Locate the cell with the specified text and output its (X, Y) center coordinate. 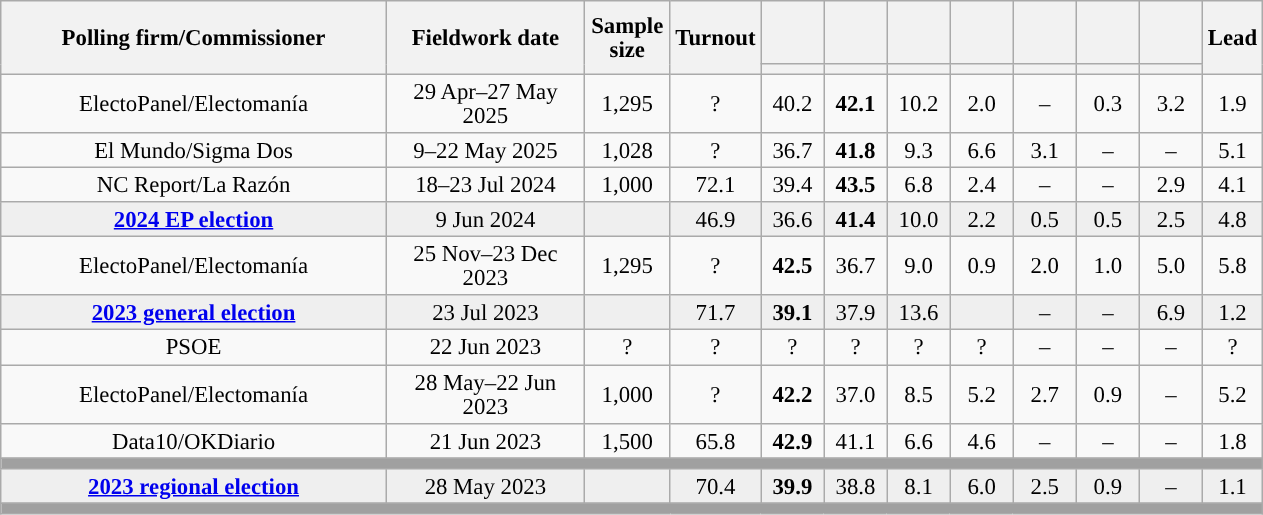
8.5 (918, 394)
25 Nov–23 Dec 2023 (485, 266)
9 Jun 2024 (485, 220)
29 Apr–27 May 2025 (485, 104)
1.8 (1232, 440)
46.9 (716, 220)
2.7 (1044, 394)
18–23 Jul 2024 (485, 186)
38.8 (856, 486)
37.0 (856, 394)
5.0 (1170, 266)
5.8 (1232, 266)
6.0 (982, 486)
22 Jun 2023 (485, 348)
Data10/OKDiario (194, 440)
39.1 (792, 314)
Lead (1232, 38)
5.1 (1232, 150)
3.1 (1044, 150)
4.1 (1232, 186)
2.9 (1170, 186)
1.1 (1232, 486)
9.0 (918, 266)
1.0 (1108, 266)
41.4 (856, 220)
NC Report/La Razón (194, 186)
10.2 (918, 104)
2024 EP election (194, 220)
28 May–22 Jun 2023 (485, 394)
6.8 (918, 186)
70.4 (716, 486)
42.1 (856, 104)
39.4 (792, 186)
8.1 (918, 486)
39.9 (792, 486)
Turnout (716, 38)
1,500 (627, 440)
Sample size (627, 38)
36.6 (792, 220)
72.1 (716, 186)
3.2 (1170, 104)
0.3 (1108, 104)
28 May 2023 (485, 486)
PSOE (194, 348)
13.6 (918, 314)
21 Jun 2023 (485, 440)
10.0 (918, 220)
42.5 (792, 266)
Polling firm/Commissioner (194, 38)
2.4 (982, 186)
2023 regional election (194, 486)
37.9 (856, 314)
6.9 (1170, 314)
1.9 (1232, 104)
42.9 (792, 440)
41.1 (856, 440)
42.2 (792, 394)
1.2 (1232, 314)
El Mundo/Sigma Dos (194, 150)
43.5 (856, 186)
65.8 (716, 440)
40.2 (792, 104)
71.7 (716, 314)
23 Jul 2023 (485, 314)
4.8 (1232, 220)
1,028 (627, 150)
2.2 (982, 220)
2023 general election (194, 314)
4.6 (982, 440)
Fieldwork date (485, 38)
41.8 (856, 150)
9–22 May 2025 (485, 150)
9.3 (918, 150)
